Find where the given text appears and provide that cell's center as (x, y) coordinate. 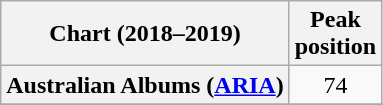
Peakposition (335, 34)
74 (335, 85)
Chart (2018–2019) (145, 34)
Australian Albums (ARIA) (145, 85)
